From the cell containing the given text, extract its center point as [x, y] coordinate. 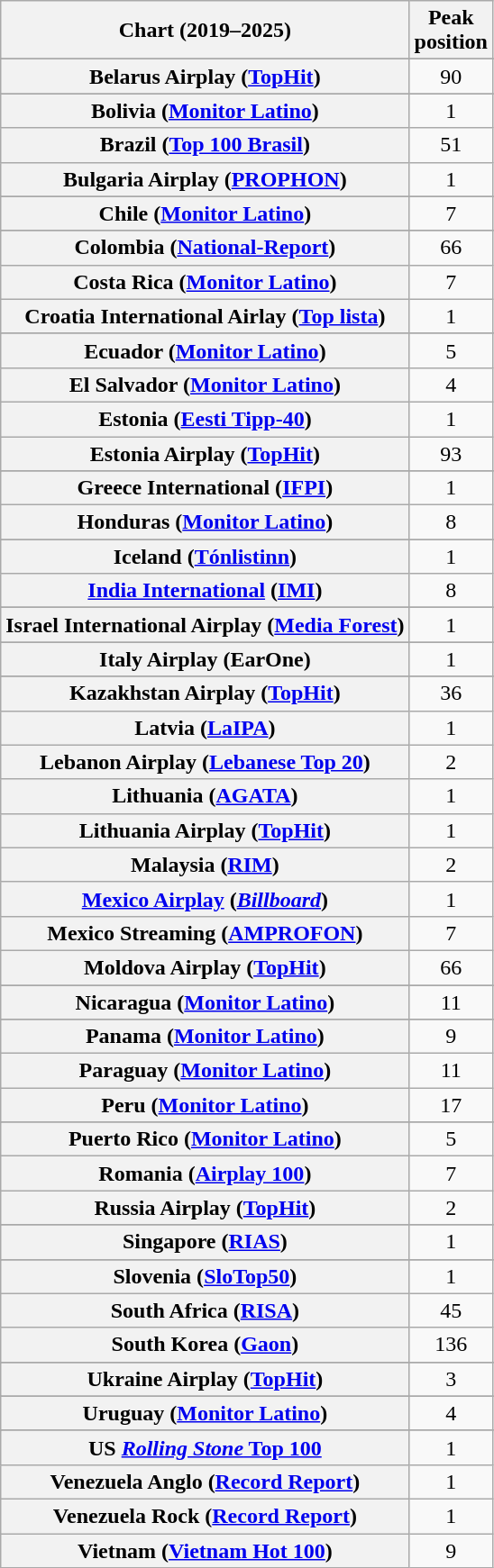
Vietnam (Vietnam Hot 100) [206, 1550]
Costa Rica (Monitor Latino) [206, 282]
Mexico Streaming (AMPROFON) [206, 933]
Estonia (Eesti Tipp-40) [206, 419]
South Korea (Gaon) [206, 1345]
Latvia (LaIPA) [206, 728]
Paraguay (Monitor Latino) [206, 1071]
Chart (2019–2025) [206, 31]
Israel International Airplay (Media Forest) [206, 625]
Brazil (Top 100 Brasil) [206, 145]
Mexico Airplay (Billboard) [206, 899]
Chile (Monitor Latino) [206, 213]
Uruguay (Monitor Latino) [206, 1413]
Malaysia (RIM) [206, 865]
Puerto Rico (Monitor Latino) [206, 1139]
Iceland (Tónlistinn) [206, 557]
Slovenia (SloTop50) [206, 1276]
45 [451, 1310]
El Salvador (Monitor Latino) [206, 385]
Bulgaria Airplay (PROPHON) [206, 179]
Greece International (IFPI) [206, 488]
Belarus Airplay (TopHit) [206, 77]
Colombia (National-Report) [206, 248]
3 [451, 1379]
Lithuania (AGATA) [206, 796]
Honduras (Monitor Latino) [206, 522]
90 [451, 77]
93 [451, 453]
Lebanon Airplay (Lebanese Top 20) [206, 762]
Bolivia (Monitor Latino) [206, 111]
India International (IMI) [206, 591]
Russia Airplay (TopHit) [206, 1208]
Kazakhstan Airplay (TopHit) [206, 693]
Lithuania Airplay (TopHit) [206, 830]
Ecuador (Monitor Latino) [206, 350]
Romania (Airplay 100) [206, 1174]
Estonia Airplay (TopHit) [206, 453]
Venezuela Anglo (Record Report) [206, 1482]
Croatia International Airlay (Top lista) [206, 316]
South Africa (RISA) [206, 1310]
Moldova Airplay (TopHit) [206, 967]
Peakposition [451, 31]
Nicaragua (Monitor Latino) [206, 1002]
36 [451, 693]
136 [451, 1345]
Singapore (RIAS) [206, 1242]
Peru (Monitor Latino) [206, 1105]
US Rolling Stone Top 100 [206, 1447]
Italy Airplay (EarOne) [206, 659]
Ukraine Airplay (TopHit) [206, 1379]
Panama (Monitor Latino) [206, 1037]
51 [451, 145]
Venezuela Rock (Record Report) [206, 1516]
17 [451, 1105]
